Output the (x, y) coordinate of the center of the cell containing the given text.  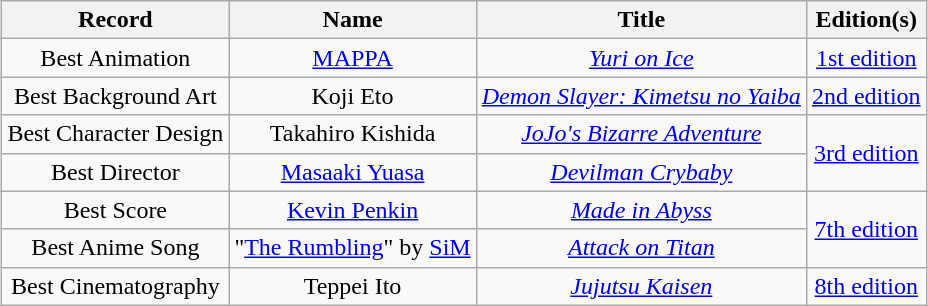
3rd edition (866, 153)
Demon Slayer: Kimetsu no Yaiba (641, 96)
Title (641, 20)
Best Director (116, 172)
Best Background Art (116, 96)
Takahiro Kishida (352, 134)
"The Rumbling" by SiM (352, 248)
MAPPA (352, 58)
Best Animation (116, 58)
Masaaki Yuasa (352, 172)
Koji Eto (352, 96)
8th edition (866, 286)
1st edition (866, 58)
Jujutsu Kaisen (641, 286)
JoJo's Bizarre Adventure (641, 134)
Best Cinematography (116, 286)
Yuri on Ice (641, 58)
Best Score (116, 210)
Best Anime Song (116, 248)
Attack on Titan (641, 248)
Made in Abyss (641, 210)
Name (352, 20)
Teppei Ito (352, 286)
Devilman Crybaby (641, 172)
Best Character Design (116, 134)
7th edition (866, 229)
2nd edition (866, 96)
Record (116, 20)
Kevin Penkin (352, 210)
Edition(s) (866, 20)
